Detect which cell encompasses the target text, then output its [x, y] center coordinate. 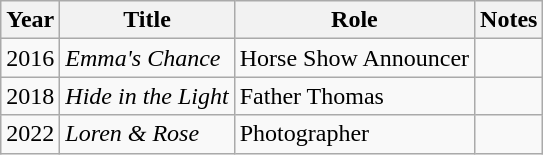
2018 [30, 96]
Notes [509, 20]
Hide in the Light [147, 96]
Year [30, 20]
Emma's Chance [147, 58]
Loren & Rose [147, 134]
Photographer [354, 134]
Horse Show Announcer [354, 58]
Father Thomas [354, 96]
2016 [30, 58]
Role [354, 20]
2022 [30, 134]
Title [147, 20]
